Return [x, y] of the center of cell containing provided text 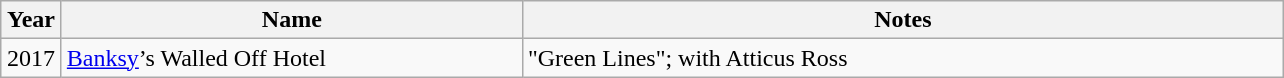
Name [292, 20]
"Green Lines"; with Atticus Ross [902, 58]
Notes [902, 20]
Banksy’s Walled Off Hotel [292, 58]
Year [32, 20]
2017 [32, 58]
